Identify which cell holds the provided text, then report its [X, Y] central coordinate. 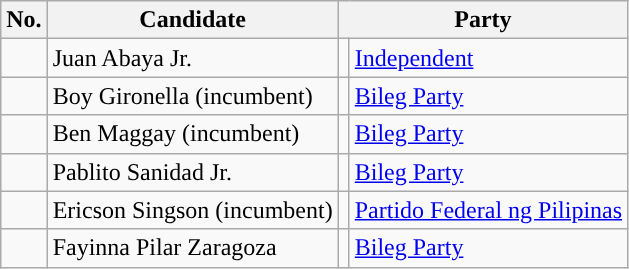
Ben Maggay (incumbent) [192, 134]
Pablito Sanidad Jr. [192, 172]
Candidate [192, 20]
Party [482, 20]
No. [24, 20]
Partido Federal ng Pilipinas [488, 210]
Independent [488, 58]
Fayinna Pilar Zaragoza [192, 248]
Boy Gironella (incumbent) [192, 96]
Juan Abaya Jr. [192, 58]
Ericson Singson (incumbent) [192, 210]
